For the text-containing cell, return its midpoint in [X, Y] coordinate format. 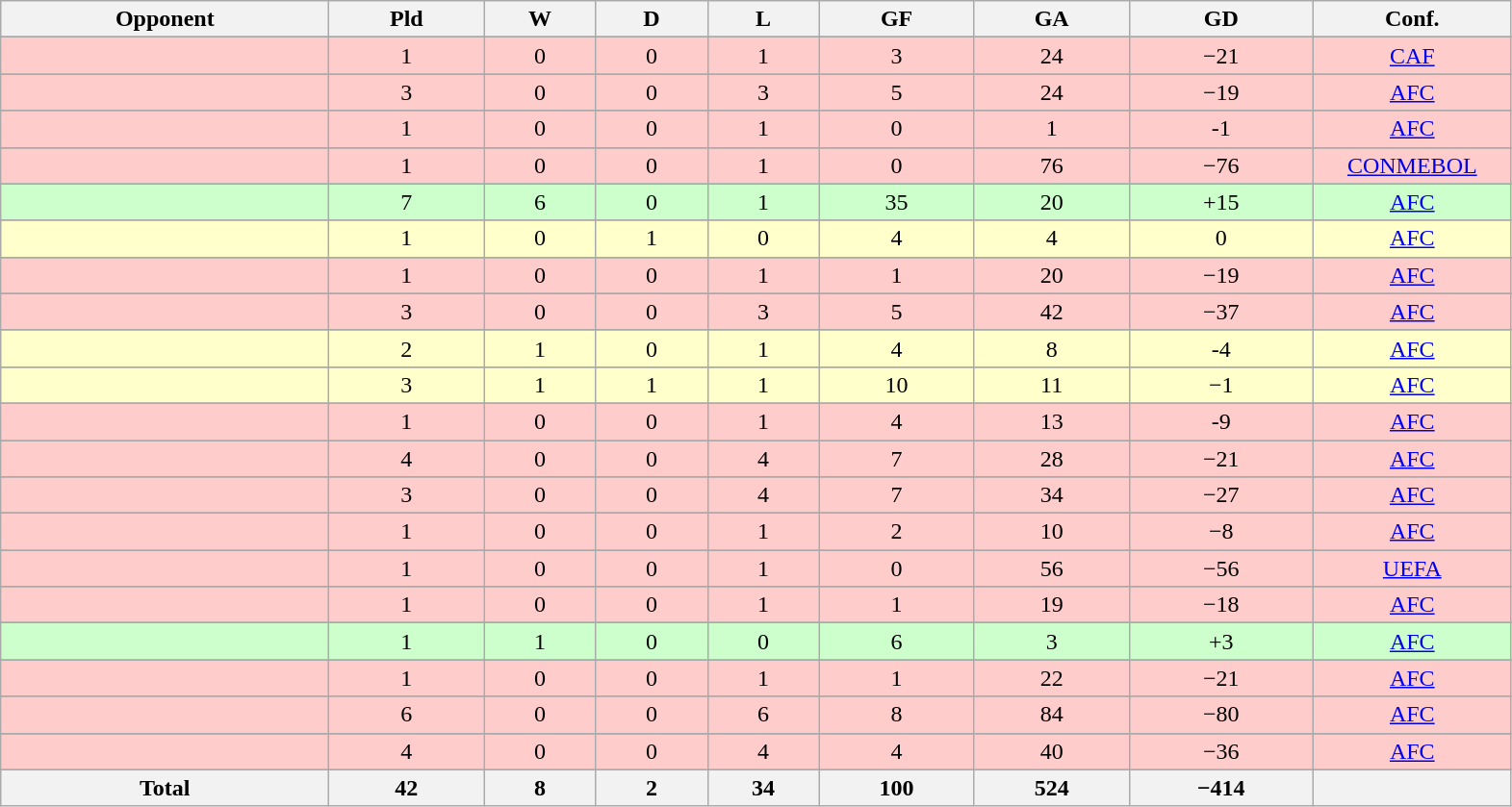
−414 [1220, 788]
28 [1051, 459]
−1 [1220, 385]
D [652, 19]
84 [1051, 715]
−36 [1220, 751]
+15 [1220, 202]
56 [1051, 568]
GF [897, 19]
L [763, 19]
Conf. [1412, 19]
35 [897, 202]
100 [897, 788]
−76 [1220, 165]
13 [1051, 421]
Opponent [166, 19]
-4 [1220, 348]
19 [1051, 605]
-9 [1220, 421]
−18 [1220, 605]
Total [166, 788]
11 [1051, 385]
W [540, 19]
−56 [1220, 568]
UEFA [1412, 568]
CAF [1412, 56]
−8 [1220, 532]
GD [1220, 19]
22 [1051, 678]
−80 [1220, 715]
Pld [406, 19]
524 [1051, 788]
CONMEBOL [1412, 165]
-1 [1220, 129]
+3 [1220, 642]
−37 [1220, 312]
76 [1051, 165]
−27 [1220, 495]
GA [1051, 19]
40 [1051, 751]
